Search for the cell housing the specified text and yield its [X, Y] center coordinate. 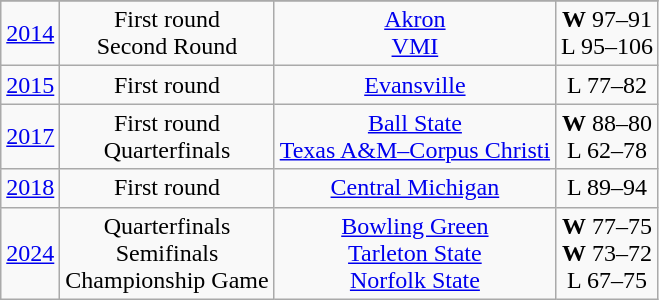
Central Michigan [414, 188]
W 97–91L 95–106 [608, 34]
L 89–94 [608, 188]
2017 [30, 136]
First roundQuarterfinals [167, 136]
Ball StateTexas A&M–Corpus Christi [414, 136]
2014 [30, 34]
2018 [30, 188]
2015 [30, 85]
Evansville [414, 85]
Bowling GreenTarleton StateNorfolk State [414, 253]
2024 [30, 253]
W 88–80L 62–78 [608, 136]
First roundSecond Round [167, 34]
W 77–75W 73–72L 67–75 [608, 253]
QuarterfinalsSemifinalsChampionship Game [167, 253]
AkronVMI [414, 34]
L 77–82 [608, 85]
